For the text-containing cell, return its midpoint in [X, Y] coordinate format. 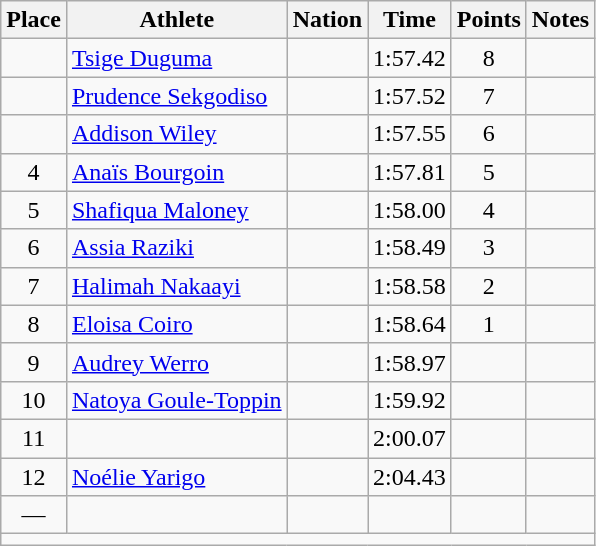
2 [488, 286]
1:58.64 [410, 324]
1:57.55 [410, 134]
Prudence Sekgodiso [176, 96]
11 [34, 438]
2:04.43 [410, 477]
1:58.58 [410, 286]
9 [34, 362]
1:57.52 [410, 96]
Tsige Duguma [176, 58]
Noélie Yarigo [176, 477]
1:57.42 [410, 58]
1:58.97 [410, 362]
Place [34, 20]
3 [488, 248]
Natoya Goule-Toppin [176, 400]
2:00.07 [410, 438]
Athlete [176, 20]
Addison Wiley [176, 134]
1:58.49 [410, 248]
Assia Raziki [176, 248]
Halimah Nakaayi [176, 286]
Nation [327, 20]
12 [34, 477]
1 [488, 324]
— [34, 515]
Eloisa Coiro [176, 324]
1:57.81 [410, 172]
Shafiqua Maloney [176, 210]
1:58.00 [410, 210]
Anaïs Bourgoin [176, 172]
10 [34, 400]
Points [488, 20]
Notes [560, 20]
Time [410, 20]
1:59.92 [410, 400]
Audrey Werro [176, 362]
